Output the [x, y] coordinate of the center of the cell containing the given text.  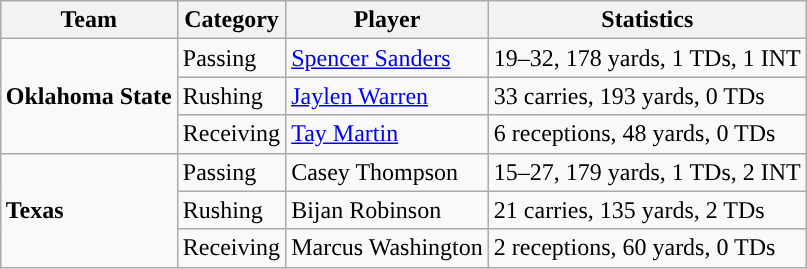
2 receptions, 60 yards, 0 TDs [647, 248]
Player [388, 20]
Bijan Robinson [388, 210]
33 carries, 193 yards, 0 TDs [647, 96]
Oklahoma State [88, 96]
Spencer Sanders [388, 58]
Statistics [647, 20]
21 carries, 135 yards, 2 TDs [647, 210]
19–32, 178 yards, 1 TDs, 1 INT [647, 58]
Category [231, 20]
15–27, 179 yards, 1 TDs, 2 INT [647, 172]
Casey Thompson [388, 172]
Marcus Washington [388, 248]
Team [88, 20]
Texas [88, 210]
Jaylen Warren [388, 96]
6 receptions, 48 yards, 0 TDs [647, 134]
Tay Martin [388, 134]
